Extract the (X, Y) coordinate from the center of the cell holding the provided text.  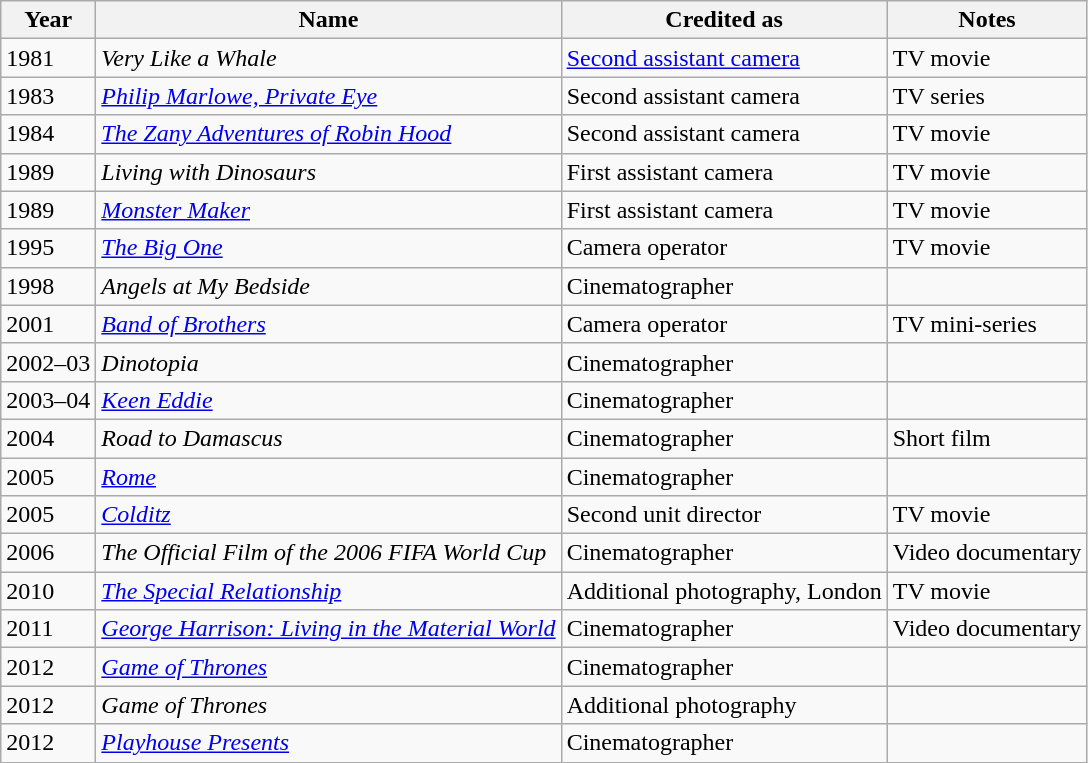
1983 (48, 96)
Angels at My Bedside (328, 286)
The Zany Adventures of Robin Hood (328, 134)
TV mini-series (987, 324)
Additional photography, London (724, 591)
Notes (987, 20)
2006 (48, 553)
Name (328, 20)
1981 (48, 58)
2011 (48, 629)
Credited as (724, 20)
1984 (48, 134)
2001 (48, 324)
2010 (48, 591)
2003–04 (48, 400)
1998 (48, 286)
Philip Marlowe, Private Eye (328, 96)
George Harrison: Living in the Material World (328, 629)
2004 (48, 438)
The Special Relationship (328, 591)
The Big One (328, 248)
Year (48, 20)
Playhouse Presents (328, 743)
Additional photography (724, 705)
Colditz (328, 515)
1995 (48, 248)
2002–03 (48, 362)
Very Like a Whale (328, 58)
The Official Film of the 2006 FIFA World Cup (328, 553)
Living with Dinosaurs (328, 172)
Rome (328, 477)
Band of Brothers (328, 324)
Road to Damascus (328, 438)
Short film (987, 438)
Dinotopia (328, 362)
Keen Eddie (328, 400)
TV series (987, 96)
Second unit director (724, 515)
Monster Maker (328, 210)
